Scan for the cell matching the given text and deliver its (x, y) coordinate at center. 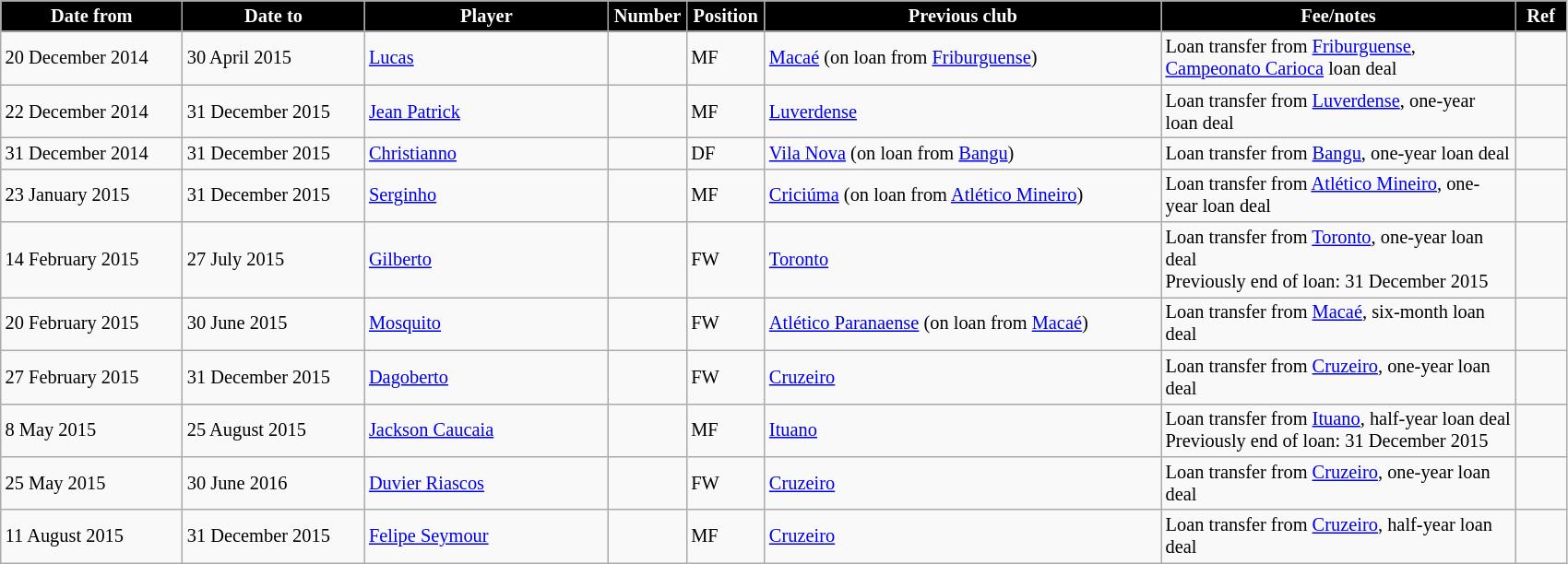
Loan transfer from Cruzeiro, half-year loan deal (1339, 536)
Number (647, 16)
Duvier Riascos (487, 483)
Mosquito (487, 323)
Christianno (487, 153)
Date to (273, 16)
22 December 2014 (92, 112)
11 August 2015 (92, 536)
Ituano (963, 430)
30 April 2015 (273, 58)
Felipe Seymour (487, 536)
Loan transfer from Ituano, half-year loan dealPreviously end of loan: 31 December 2015 (1339, 430)
Dagoberto (487, 377)
25 August 2015 (273, 430)
Date from (92, 16)
20 February 2015 (92, 323)
Position (725, 16)
Previous club (963, 16)
Fee/notes (1339, 16)
Serginho (487, 195)
Criciúma (on loan from Atlético Mineiro) (963, 195)
Loan transfer from Macaé, six-month loan deal (1339, 323)
23 January 2015 (92, 195)
Loan transfer from Atlético Mineiro, one-year loan deal (1339, 195)
14 February 2015 (92, 260)
31 December 2014 (92, 153)
Loan transfer from Bangu, one-year loan deal (1339, 153)
Lucas (487, 58)
DF (725, 153)
Vila Nova (on loan from Bangu) (963, 153)
Macaé (on loan from Friburguense) (963, 58)
Gilberto (487, 260)
Loan transfer from Toronto, one-year loan dealPreviously end of loan: 31 December 2015 (1339, 260)
25 May 2015 (92, 483)
Jackson Caucaia (487, 430)
Loan transfer from Luverdense, one-year loan deal (1339, 112)
Atlético Paranaense (on loan from Macaé) (963, 323)
Jean Patrick (487, 112)
8 May 2015 (92, 430)
30 June 2016 (273, 483)
Loan transfer from Friburguense, Campeonato Carioca loan deal (1339, 58)
20 December 2014 (92, 58)
Ref (1540, 16)
27 February 2015 (92, 377)
Luverdense (963, 112)
Player (487, 16)
30 June 2015 (273, 323)
27 July 2015 (273, 260)
Toronto (963, 260)
